Determine the [X, Y] coordinate at the center of the cell enclosing the given text.  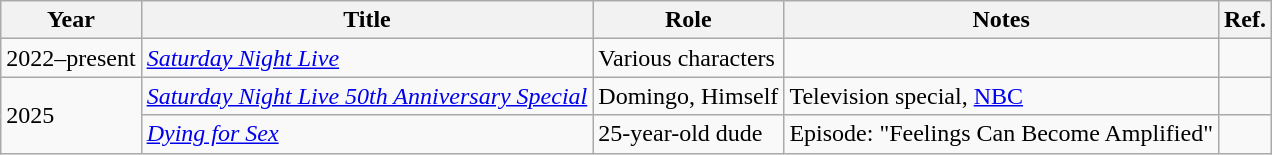
Role [688, 20]
Title [367, 20]
Domingo, Himself [688, 96]
2022–present [71, 58]
Various characters [688, 58]
Episode: "Feelings Can Become Amplified" [1002, 134]
2025 [71, 115]
Saturday Night Live 50th Anniversary Special [367, 96]
Saturday Night Live [367, 58]
Year [71, 20]
Ref. [1244, 20]
25-year-old dude [688, 134]
Notes [1002, 20]
Television special, NBC [1002, 96]
Dying for Sex [367, 134]
